Scan for the cell matching the given text and deliver its (X, Y) coordinate at center. 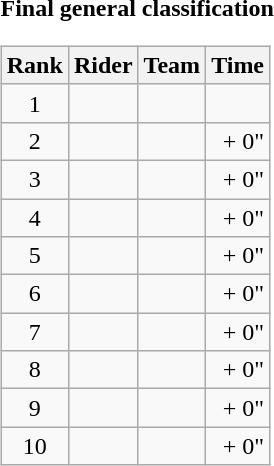
10 (34, 446)
Rider (103, 65)
3 (34, 179)
Rank (34, 65)
2 (34, 141)
1 (34, 103)
Time (238, 65)
Team (172, 65)
7 (34, 332)
9 (34, 408)
8 (34, 370)
5 (34, 256)
6 (34, 294)
4 (34, 217)
